From the cell containing the given text, extract its center point as [x, y] coordinate. 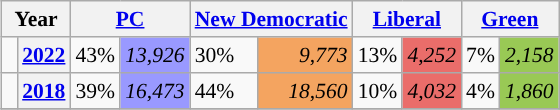
1,860 [530, 91]
10% [378, 91]
13% [378, 55]
2018 [44, 91]
18,560 [306, 91]
16,473 [154, 91]
4% [480, 91]
4,032 [432, 91]
2022 [44, 55]
Year [36, 19]
Green [510, 19]
Liberal [407, 19]
30% [224, 55]
9,773 [306, 55]
4,252 [432, 55]
New Democratic [272, 19]
2,158 [530, 55]
13,926 [154, 55]
PC [130, 19]
43% [95, 55]
7% [480, 55]
39% [95, 91]
44% [224, 91]
